Capture the cell that displays the provided text and extract its [x, y] central coordinate. 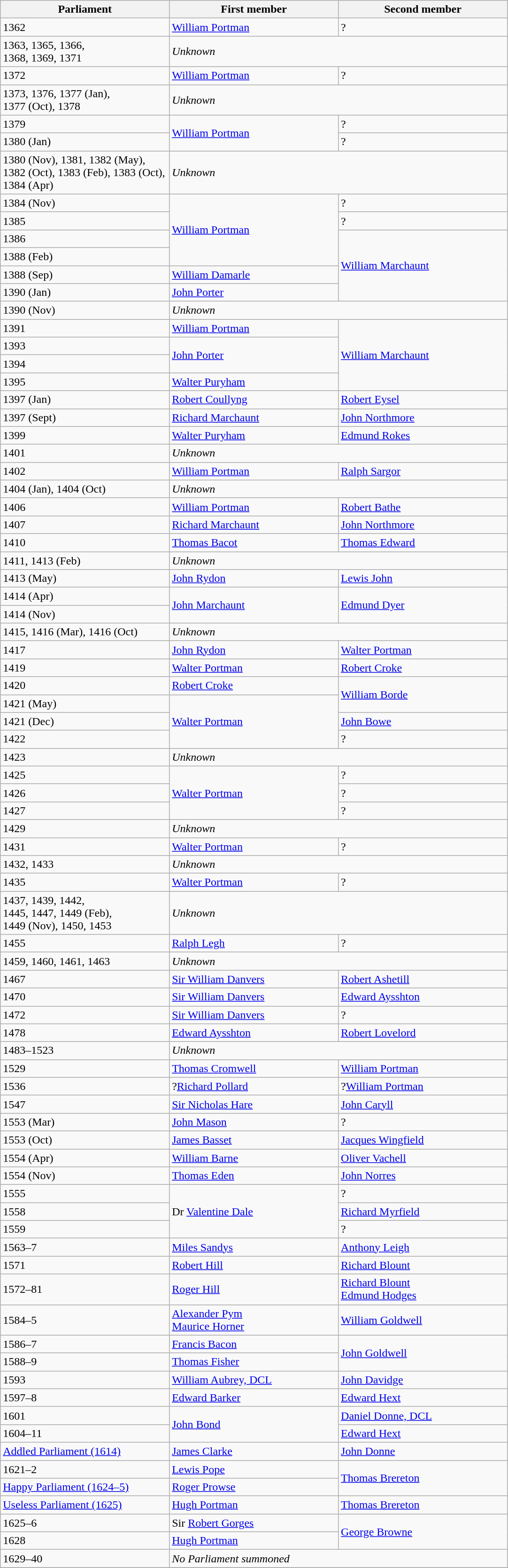
1401 [85, 453]
1415, 1416 (Mar), 1416 (Oct) [85, 632]
Useless Parliament (1625) [85, 1505]
1417 [85, 650]
William Aubrey, DCL [254, 1380]
1425 [85, 775]
1373, 1376, 1377 (Jan),1377 (Oct), 1378 [85, 100]
1363, 1365, 1366,1368, 1369, 1371 [85, 52]
1478 [85, 1033]
1362 [85, 27]
1547 [85, 1104]
1413 (May) [85, 579]
Edmund Dyer [423, 605]
Sir Robert Gorges [254, 1523]
Thomas Fisher [254, 1362]
Robert Lovelord [423, 1033]
Robert Ashetill [423, 979]
1467 [85, 979]
No Parliament summoned [339, 1559]
1407 [85, 525]
Robert Coullyng [254, 400]
1604–11 [85, 1433]
Lewis John [423, 579]
1431 [85, 847]
1586–7 [85, 1344]
Second member [423, 9]
Ralph Sargor [423, 471]
William Barne [254, 1158]
1380 (Jan) [85, 142]
Robert Eysel [423, 400]
1390 (Nov) [85, 310]
1563–7 [85, 1247]
1437, 1439, 1442,1445, 1447, 1449 (Feb),1449 (Nov), 1450, 1453 [85, 913]
1459, 1460, 1461, 1463 [85, 961]
Daniel Donne, DCL [423, 1415]
James Basset [254, 1140]
1397 (Sept) [85, 417]
Miles Sandys [254, 1247]
1483–1523 [85, 1050]
1455 [85, 943]
John Norres [423, 1176]
1414 (Nov) [85, 614]
1597–8 [85, 1398]
1625–6 [85, 1523]
John Marchaunt [254, 605]
1386 [85, 239]
William Goldwell [423, 1320]
1406 [85, 507]
James Clarke [254, 1451]
1572–81 [85, 1290]
1414 (Apr) [85, 596]
1593 [85, 1380]
William Damarle [254, 275]
1399 [85, 435]
Robert Bathe [423, 507]
1379 [85, 124]
John Bond [254, 1424]
?William Portman [423, 1086]
Jacques Wingfield [423, 1140]
Roger Prowse [254, 1487]
Edward Barker [254, 1398]
First member [254, 9]
1410 [85, 542]
1435 [85, 882]
Robert Hill [254, 1265]
Thomas Cromwell [254, 1068]
1621–2 [85, 1469]
1388 (Feb) [85, 256]
1555 [85, 1194]
Happy Parliament (1624–5) [85, 1487]
Ralph Legh [254, 943]
Sir Nicholas Hare [254, 1104]
John Davidge [423, 1380]
Dr Valentine Dale [254, 1212]
1402 [85, 471]
Francis Bacon [254, 1344]
1372 [85, 76]
1588–9 [85, 1362]
Roger Hill [254, 1290]
1388 (Sep) [85, 275]
1529 [85, 1068]
John Goldwell [423, 1353]
Alexander PymMaurice Horner [254, 1320]
1397 (Jan) [85, 400]
Edmund Rokes [423, 435]
Richard BlountEdmund Hodges [423, 1290]
Thomas Bacot [254, 542]
1385 [85, 221]
Richard Blount [423, 1265]
John Mason [254, 1122]
1427 [85, 811]
1422 [85, 739]
Thomas Eden [254, 1176]
Addled Parliament (1614) [85, 1451]
John Caryll [423, 1104]
William Borde [423, 695]
1536 [85, 1086]
1584–5 [85, 1320]
Parliament [85, 9]
1404 (Jan), 1404 (Oct) [85, 489]
John Donne [423, 1451]
1553 (Oct) [85, 1140]
1554 (Nov) [85, 1176]
1426 [85, 793]
Richard Myrfield [423, 1212]
?Richard Pollard [254, 1086]
1411, 1413 (Feb) [85, 560]
Anthony Leigh [423, 1247]
Lewis Pope [254, 1469]
1421 (Dec) [85, 721]
1553 (Mar) [85, 1122]
1559 [85, 1229]
1423 [85, 757]
1421 (May) [85, 703]
John Bowe [423, 721]
1571 [85, 1265]
1601 [85, 1415]
1384 (Nov) [85, 203]
1390 (Jan) [85, 293]
1628 [85, 1541]
1394 [85, 364]
1395 [85, 382]
George Browne [423, 1532]
1554 (Apr) [85, 1158]
1432, 1433 [85, 865]
1391 [85, 328]
1420 [85, 686]
Oliver Vachell [423, 1158]
Thomas Edward [423, 542]
1472 [85, 1015]
1380 (Nov), 1381, 1382 (May),1382 (Oct), 1383 (Feb), 1383 (Oct), 1384 (Apr) [85, 172]
1470 [85, 997]
1629–40 [85, 1559]
1419 [85, 668]
1558 [85, 1212]
1393 [85, 346]
1429 [85, 828]
